Pinpoint the cell where the given text exists, returning its [x, y] midpoint coordinate. 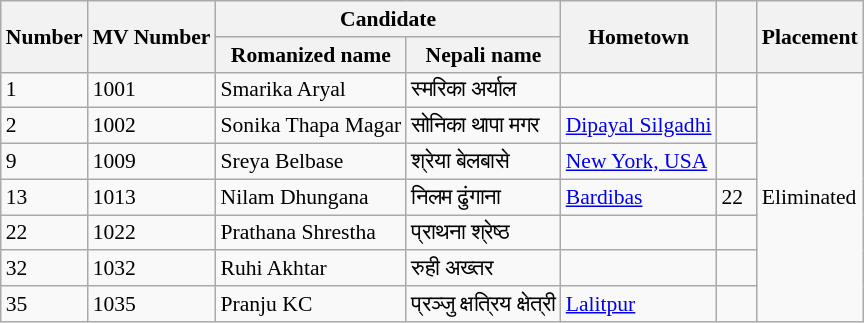
स्मरिका अर्याल [483, 90]
Smarika Aryal [310, 90]
Dipayal Silgadhi [639, 126]
1013 [152, 197]
MV Number [152, 36]
35 [44, 304]
Candidate [388, 19]
Nepali name [483, 55]
1 [44, 90]
New York, USA [639, 162]
Hometown [639, 36]
1035 [152, 304]
प्राथना श्रेष्ठ [483, 233]
Eliminated [810, 196]
Prathana Shrestha [310, 233]
Nilam Dhungana [310, 197]
रुही अख्तर [483, 269]
32 [44, 269]
Lalitpur [639, 304]
2 [44, 126]
1032 [152, 269]
श्रेया बेलबासे [483, 162]
Number [44, 36]
1001 [152, 90]
9 [44, 162]
1022 [152, 233]
1009 [152, 162]
Pranju KC [310, 304]
13 [44, 197]
निलम ढुंगाना [483, 197]
प्रञ्जु क्षत्रिय क्षेत्री [483, 304]
Sonika Thapa Magar [310, 126]
Ruhi Akhtar [310, 269]
सोनिका थापा मगर [483, 126]
Romanized name [310, 55]
Bardibas [639, 197]
Sreya Belbase [310, 162]
1002 [152, 126]
Placement [810, 36]
